Locate the cell with the specified text and output its [X, Y] center coordinate. 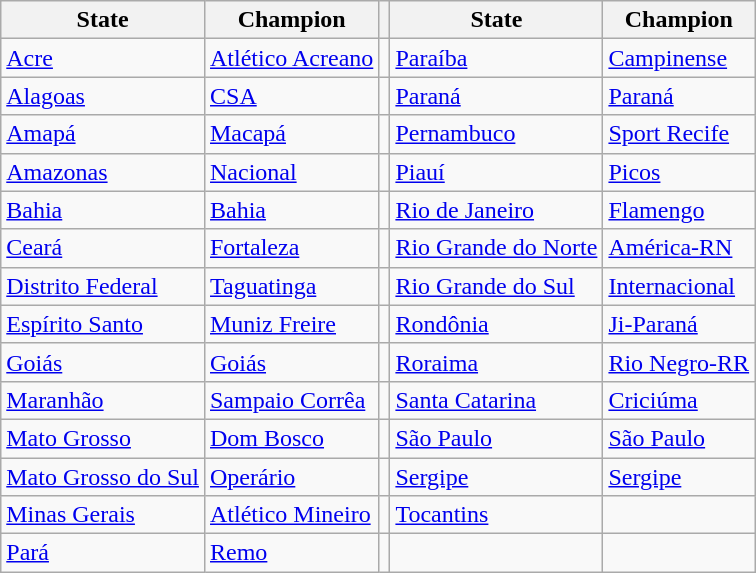
Distrito Federal [103, 286]
Picos [679, 172]
Alagoas [103, 96]
Macapá [291, 134]
Remo [291, 553]
Piauí [496, 172]
Acre [103, 58]
Operário [291, 477]
CSA [291, 96]
Roraima [496, 362]
Amazonas [103, 172]
Paraíba [496, 58]
Amapá [103, 134]
Rio Negro-RR [679, 362]
Campinense [679, 58]
Flamengo [679, 210]
Espírito Santo [103, 324]
Taguatinga [291, 286]
Mato Grosso [103, 438]
Internacional [679, 286]
Atlético Acreano [291, 58]
Mato Grosso do Sul [103, 477]
Sport Recife [679, 134]
Maranhão [103, 400]
Fortaleza [291, 248]
Criciúma [679, 400]
Sampaio Corrêa [291, 400]
América-RN [679, 248]
Muniz Freire [291, 324]
Rio Grande do Sul [496, 286]
Rio Grande do Norte [496, 248]
Minas Gerais [103, 515]
Pernambuco [496, 134]
Pará [103, 553]
Tocantins [496, 515]
Rio de Janeiro [496, 210]
Rondônia [496, 324]
Ceará [103, 248]
Ji-Paraná [679, 324]
Santa Catarina [496, 400]
Nacional [291, 172]
Atlético Mineiro [291, 515]
Dom Bosco [291, 438]
